Capture the cell that displays the provided text and extract its [x, y] central coordinate. 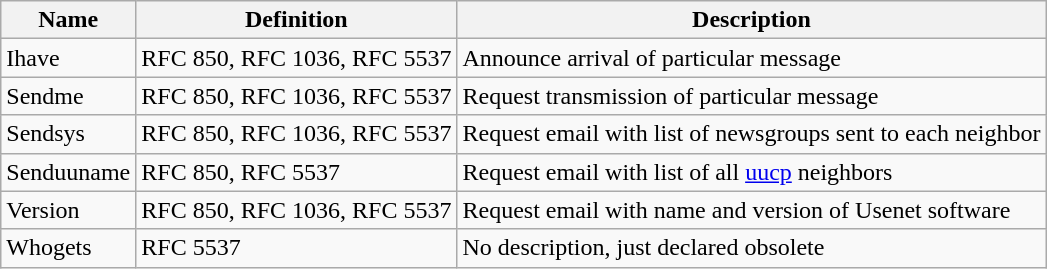
Sendsys [68, 134]
Description [752, 20]
Sendme [68, 96]
Version [68, 210]
RFC 5537 [296, 248]
Whogets [68, 248]
Request transmission of particular message [752, 96]
Name [68, 20]
Request email with list of all uucp neighbors [752, 172]
Request email with list of newsgroups sent to each neighbor [752, 134]
No description, just declared obsolete [752, 248]
Announce arrival of particular message [752, 58]
RFC 850, RFC 5537 [296, 172]
Senduuname [68, 172]
Request email with name and version of Usenet software [752, 210]
Ihave [68, 58]
Definition [296, 20]
